Determine the (x, y) coordinate at the center of the cell enclosing the given text.  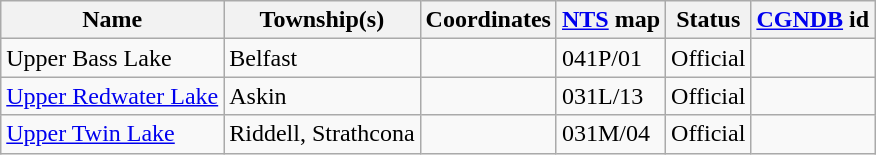
CGNDB id (813, 20)
Status (708, 20)
Belfast (322, 58)
NTS map (610, 20)
Upper Bass Lake (112, 58)
031M/04 (610, 134)
Coordinates (488, 20)
041P/01 (610, 58)
Township(s) (322, 20)
Upper Twin Lake (112, 134)
Askin (322, 96)
Riddell, Strathcona (322, 134)
Upper Redwater Lake (112, 96)
031L/13 (610, 96)
Name (112, 20)
